Identify which cell holds the provided text, then report its (x, y) central coordinate. 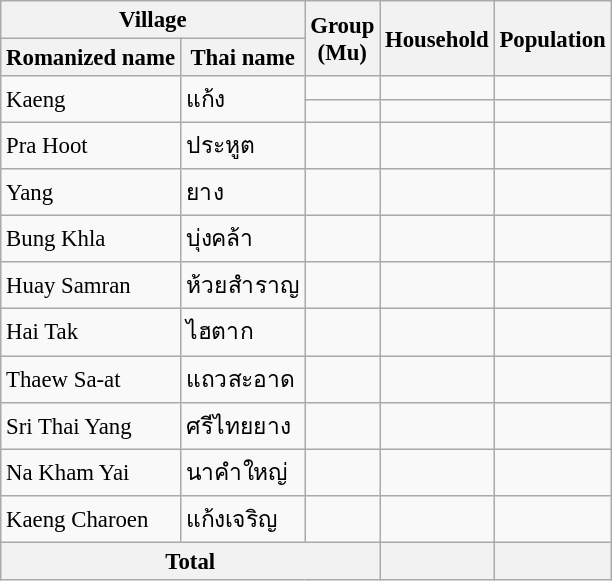
Hai Tak (91, 332)
ห้วยสำราญ (242, 286)
Group(Mu) (342, 38)
แก้ง (242, 100)
Thaew Sa-at (91, 380)
Yang (91, 192)
Kaeng (91, 100)
Pra Hoot (91, 146)
ศรีไทยยาง (242, 426)
แก้งเจริญ (242, 518)
นาคำใหญ่ (242, 472)
Household (437, 38)
ยาง (242, 192)
Huay Samran (91, 286)
Population (552, 38)
Sri Thai Yang (91, 426)
ไฮตาก (242, 332)
ประหูต (242, 146)
Romanized name (91, 58)
Na Kham Yai (91, 472)
Total (190, 561)
Kaeng Charoen (91, 518)
แถวสะอาด (242, 380)
บุ่งคล้า (242, 240)
Bung Khla (91, 240)
Village (153, 20)
Thai name (242, 58)
